Extract the [X, Y] coordinate from the center of the cell holding the provided text.  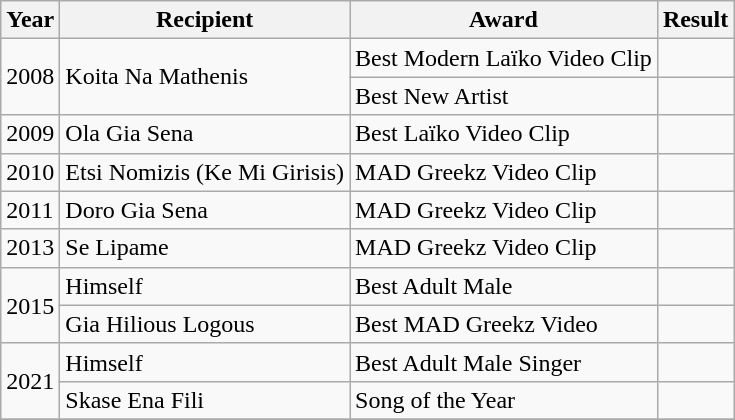
Gia Hilious Logous [205, 324]
2010 [30, 172]
Ola Gia Sena [205, 134]
2013 [30, 248]
Best MAD Greekz Video [504, 324]
2009 [30, 134]
Award [504, 20]
Best New Artist [504, 96]
Result [695, 20]
Doro Gia Sena [205, 210]
Song of the Year [504, 400]
Best Adult Male [504, 286]
Best Laïko Video Clip [504, 134]
Koita Na Mathenis [205, 77]
Best Adult Male Singer [504, 362]
Year [30, 20]
Se Lipame [205, 248]
Skase Ena Fili [205, 400]
Recipient [205, 20]
2011 [30, 210]
2015 [30, 305]
2021 [30, 381]
2008 [30, 77]
Etsi Nomizis (Ke Mi Girisis) [205, 172]
Best Modern Laïko Video Clip [504, 58]
